Determine the (X, Y) coordinate at the center of the cell enclosing the given text.  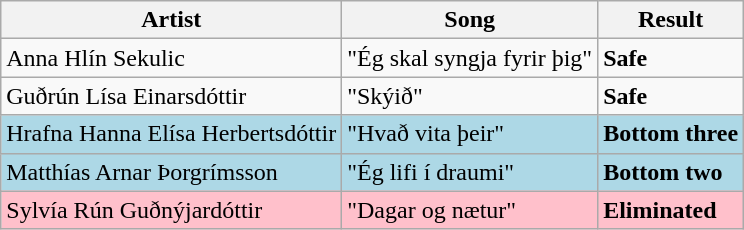
Bottom two (671, 172)
Artist (172, 20)
Guðrún Lísa Einarsdóttir (172, 96)
Result (671, 20)
"Dagar og nætur" (470, 210)
Eliminated (671, 210)
Sylvía Rún Guðnýjardóttir (172, 210)
Anna Hlín Sekulic (172, 58)
"Ég skal syngja fyrir þig" (470, 58)
Matthías Arnar Þorgrímsson (172, 172)
Song (470, 20)
"Hvað vita þeir" (470, 134)
"Skýið" (470, 96)
Hrafna Hanna Elísa Herbertsdóttir (172, 134)
Bottom three (671, 134)
"Ég lifi í draumi" (470, 172)
